Return the [X, Y] coordinate for the center point of the cell that contains the specified text.  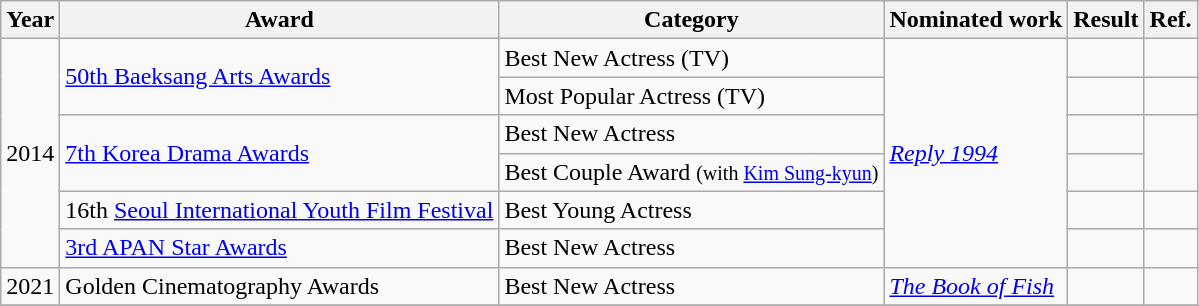
Golden Cinematography Awards [280, 286]
Ref. [1170, 20]
Most Popular Actress (TV) [692, 96]
Result [1106, 20]
The Book of Fish [976, 286]
Best New Actress (TV) [692, 58]
Award [280, 20]
2021 [30, 286]
Nominated work [976, 20]
Best Couple Award (with Kim Sung-kyun) [692, 172]
Best Young Actress [692, 210]
Category [692, 20]
Reply 1994 [976, 153]
2014 [30, 153]
50th Baeksang Arts Awards [280, 77]
3rd APAN Star Awards [280, 248]
7th Korea Drama Awards [280, 153]
Year [30, 20]
16th Seoul International Youth Film Festival [280, 210]
